Pinpoint the cell where the given text exists, returning its [X, Y] midpoint coordinate. 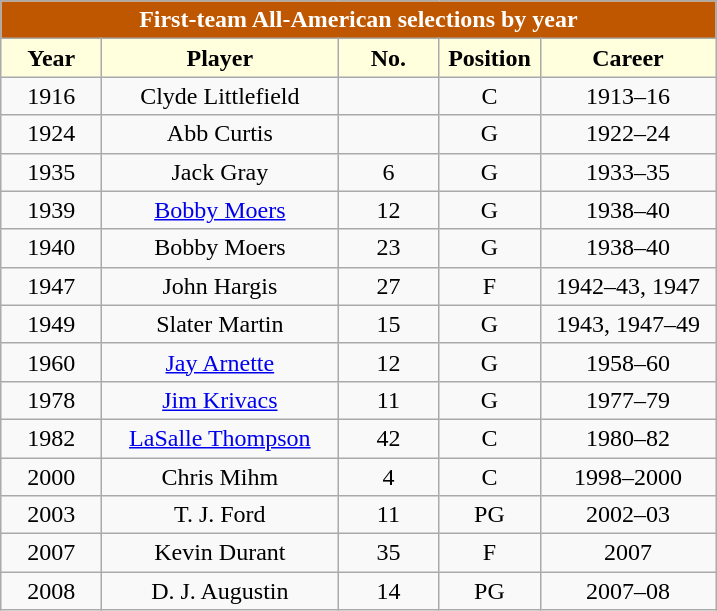
1958–60 [628, 362]
2002–03 [628, 515]
Abb Curtis [220, 134]
Jay Arnette [220, 362]
4 [388, 477]
Position [490, 58]
Clyde Littlefield [220, 96]
1935 [52, 172]
Chris Mihm [220, 477]
1924 [52, 134]
1998–2000 [628, 477]
1949 [52, 324]
First-team All-American selections by year [358, 20]
6 [388, 172]
LaSalle Thompson [220, 438]
No. [388, 58]
2003 [52, 515]
1947 [52, 286]
42 [388, 438]
2000 [52, 477]
1942–43, 1947 [628, 286]
2007–08 [628, 591]
D. J. Augustin [220, 591]
John Hargis [220, 286]
27 [388, 286]
1913–16 [628, 96]
35 [388, 553]
Player [220, 58]
Jack Gray [220, 172]
1922–24 [628, 134]
1943, 1947–49 [628, 324]
14 [388, 591]
Slater Martin [220, 324]
1916 [52, 96]
2008 [52, 591]
1978 [52, 400]
Kevin Durant [220, 553]
1977–79 [628, 400]
23 [388, 248]
15 [388, 324]
Year [52, 58]
1960 [52, 362]
Career [628, 58]
1982 [52, 438]
1939 [52, 210]
T. J. Ford [220, 515]
Jim Krivacs [220, 400]
1933–35 [628, 172]
1980–82 [628, 438]
1940 [52, 248]
